Search for the cell housing the specified text and yield its (x, y) center coordinate. 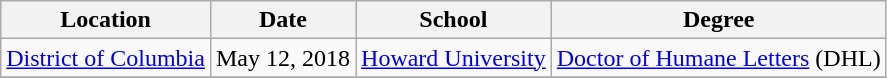
Degree (718, 20)
Doctor of Humane Letters (DHL) (718, 58)
Howard University (454, 58)
Location (106, 20)
May 12, 2018 (282, 58)
Date (282, 20)
School (454, 20)
District of Columbia (106, 58)
